Extract the [X, Y] coordinate from the center of the cell holding the provided text.  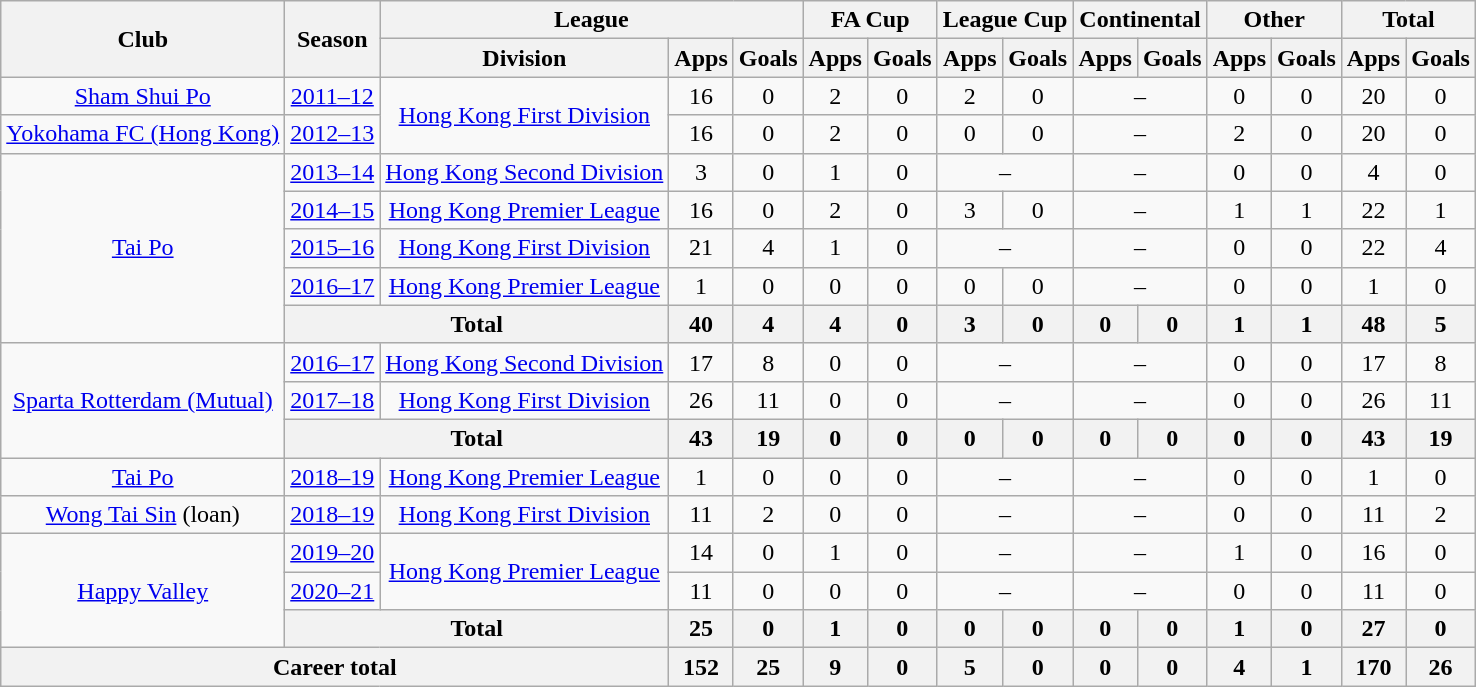
170 [1373, 667]
FA Cup [870, 20]
Continental [1140, 20]
Sparta Rotterdam (Mutual) [143, 400]
2014–15 [332, 210]
Season [332, 39]
9 [835, 667]
League [592, 20]
40 [701, 324]
Division [524, 58]
Club [143, 39]
Other [1274, 20]
2020–21 [332, 591]
14 [701, 553]
2017–18 [332, 400]
2019–20 [332, 553]
Wong Tai Sin (loan) [143, 515]
2015–16 [332, 248]
Sham Shui Po [143, 96]
2013–14 [332, 172]
Yokohama FC (Hong Kong) [143, 134]
48 [1373, 324]
Happy Valley [143, 591]
2011–12 [332, 96]
21 [701, 248]
League Cup [1005, 20]
152 [701, 667]
2012–13 [332, 134]
Career total [335, 667]
27 [1373, 629]
